Find where the given text appears and provide that cell's center as [X, Y] coordinate. 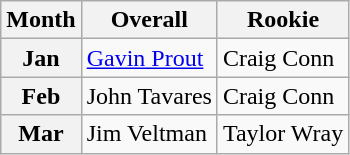
Month [41, 20]
Overall [149, 20]
Gavin Prout [149, 58]
Rookie [282, 20]
Mar [41, 134]
John Tavares [149, 96]
Jim Veltman [149, 134]
Taylor Wray [282, 134]
Feb [41, 96]
Jan [41, 58]
